From the cell containing the given text, extract its center point as (x, y) coordinate. 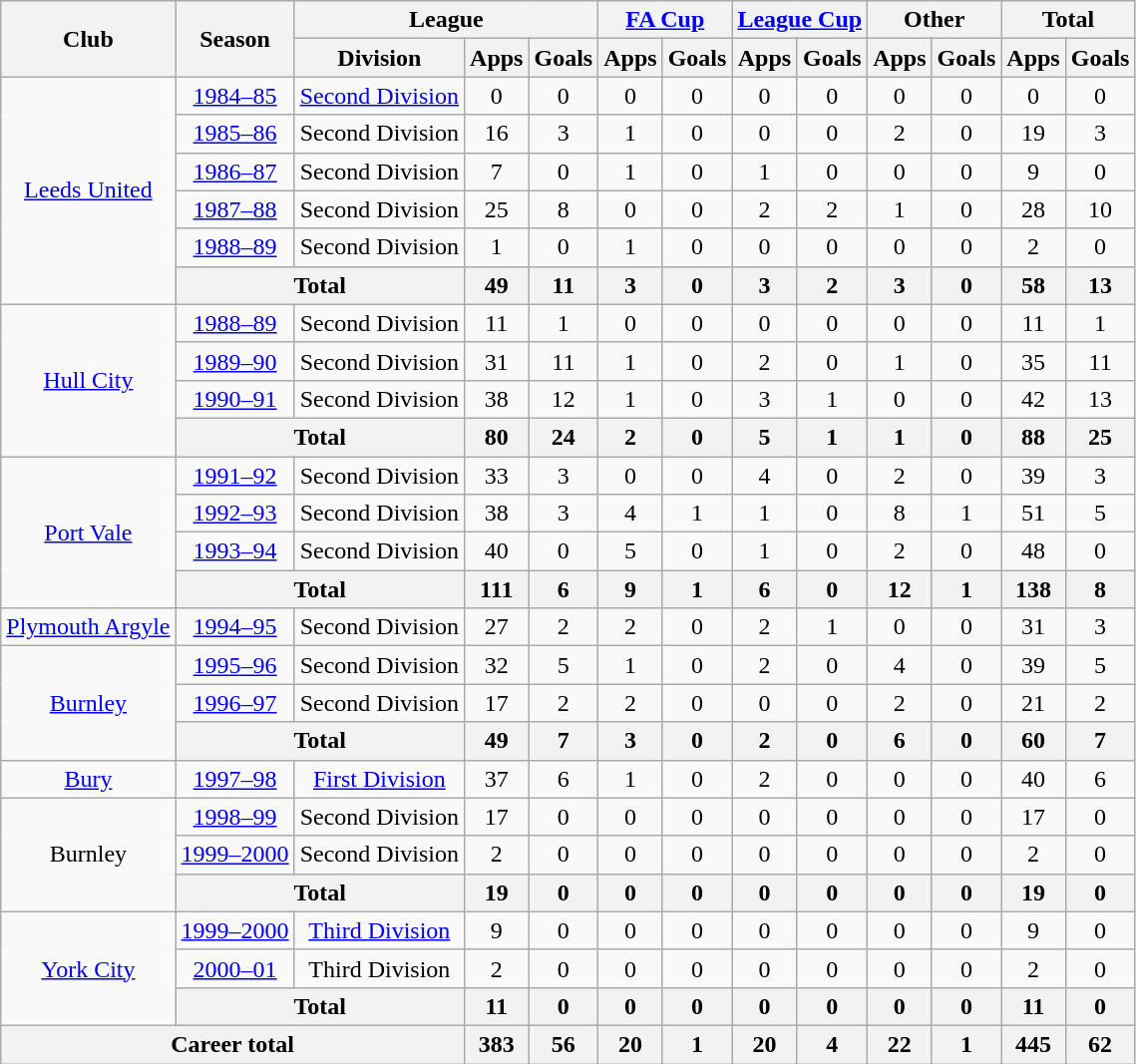
First Division (379, 779)
56 (564, 1044)
27 (497, 627)
16 (497, 134)
Bury (88, 779)
League Cup (800, 20)
1985–86 (235, 134)
Other (935, 20)
Hull City (88, 380)
2000–01 (235, 968)
Leeds United (88, 190)
80 (497, 437)
111 (497, 589)
10 (1100, 209)
1992–93 (235, 514)
1987–88 (235, 209)
Season (235, 39)
1989–90 (235, 361)
32 (497, 665)
Plymouth Argyle (88, 627)
1995–96 (235, 665)
51 (1033, 514)
1984–85 (235, 96)
24 (564, 437)
60 (1033, 741)
37 (497, 779)
Club (88, 39)
42 (1033, 399)
1991–92 (235, 476)
35 (1033, 361)
383 (497, 1044)
Division (379, 58)
1986–87 (235, 172)
21 (1033, 703)
Port Vale (88, 532)
28 (1033, 209)
138 (1033, 589)
48 (1033, 551)
League (447, 20)
Career total (233, 1044)
62 (1100, 1044)
1993–94 (235, 551)
FA Cup (665, 20)
1997–98 (235, 779)
1996–97 (235, 703)
58 (1033, 285)
1994–95 (235, 627)
33 (497, 476)
22 (900, 1044)
88 (1033, 437)
York City (88, 968)
445 (1033, 1044)
1990–91 (235, 399)
1998–99 (235, 817)
